Return (X, Y) of the center of cell containing provided text 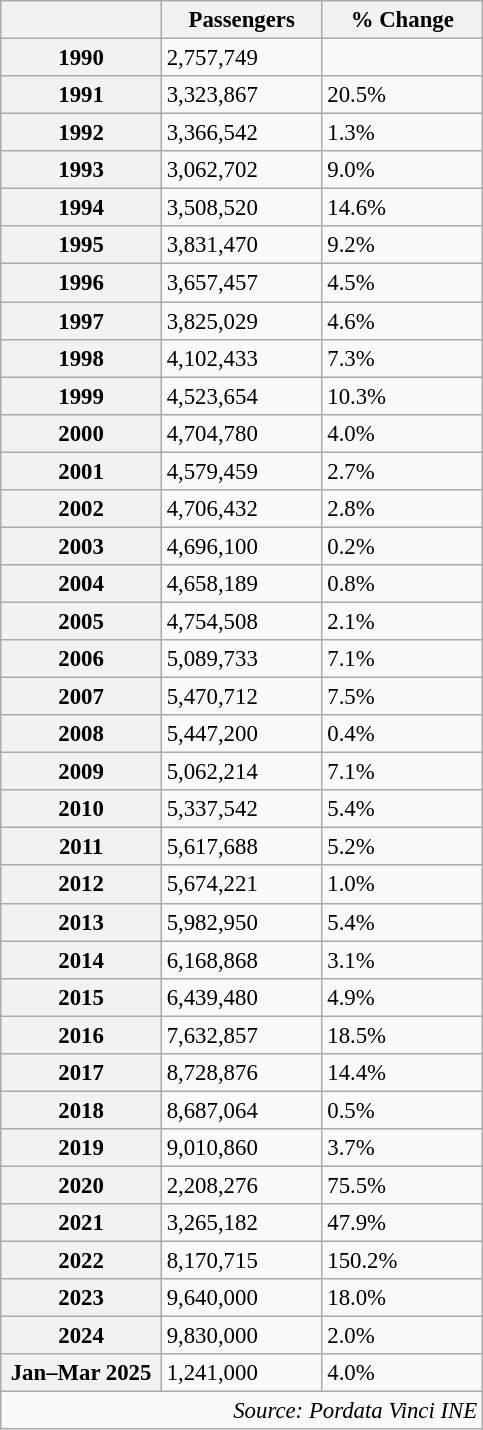
9.0% (402, 170)
3.7% (402, 1148)
2,208,276 (242, 1185)
20.5% (402, 95)
14.6% (402, 208)
1993 (82, 170)
% Change (402, 20)
2006 (82, 659)
2,757,749 (242, 58)
1991 (82, 95)
2018 (82, 1110)
2019 (82, 1148)
2024 (82, 1336)
4.6% (402, 321)
2023 (82, 1298)
18.5% (402, 1035)
4,579,459 (242, 471)
2017 (82, 1073)
18.0% (402, 1298)
2003 (82, 546)
1.3% (402, 133)
7.5% (402, 697)
4.9% (402, 997)
5,062,214 (242, 772)
3,062,702 (242, 170)
1994 (82, 208)
9,830,000 (242, 1336)
7,632,857 (242, 1035)
9,640,000 (242, 1298)
2021 (82, 1223)
6,439,480 (242, 997)
2009 (82, 772)
2.1% (402, 621)
0.2% (402, 546)
8,170,715 (242, 1261)
2002 (82, 509)
4,523,654 (242, 396)
4,754,508 (242, 621)
5,447,200 (242, 734)
Passengers (242, 20)
2004 (82, 584)
2022 (82, 1261)
0.4% (402, 734)
2012 (82, 885)
1,241,000 (242, 1373)
2005 (82, 621)
5,337,542 (242, 809)
3,825,029 (242, 321)
0.8% (402, 584)
3,366,542 (242, 133)
5,470,712 (242, 697)
0.5% (402, 1110)
2000 (82, 433)
2020 (82, 1185)
5,982,950 (242, 922)
2010 (82, 809)
6,168,868 (242, 960)
8,687,064 (242, 1110)
5.2% (402, 847)
2001 (82, 471)
2016 (82, 1035)
3,831,470 (242, 245)
9.2% (402, 245)
1998 (82, 358)
4,696,100 (242, 546)
4,102,433 (242, 358)
47.9% (402, 1223)
2.8% (402, 509)
3,323,867 (242, 95)
9,010,860 (242, 1148)
1997 (82, 321)
1999 (82, 396)
7.3% (402, 358)
4,706,432 (242, 509)
8,728,876 (242, 1073)
1990 (82, 58)
1995 (82, 245)
2007 (82, 697)
1996 (82, 283)
5,089,733 (242, 659)
4.5% (402, 283)
3,265,182 (242, 1223)
4,658,189 (242, 584)
75.5% (402, 1185)
3.1% (402, 960)
2013 (82, 922)
3,508,520 (242, 208)
150.2% (402, 1261)
Jan–Mar 2025 (82, 1373)
Source: Pordata Vinci INE (242, 1411)
5,674,221 (242, 885)
2008 (82, 734)
2.7% (402, 471)
1.0% (402, 885)
2011 (82, 847)
2.0% (402, 1336)
10.3% (402, 396)
5,617,688 (242, 847)
4,704,780 (242, 433)
14.4% (402, 1073)
2014 (82, 960)
2015 (82, 997)
1992 (82, 133)
3,657,457 (242, 283)
